Determine the (x, y) coordinate at the center of the cell enclosing the given text.  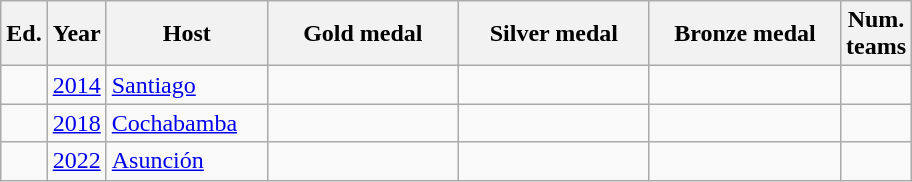
Year (76, 34)
2022 (76, 161)
Host (186, 34)
Asunción (186, 161)
Bronze medal (744, 34)
Gold medal (362, 34)
Santiago (186, 85)
Cochabamba (186, 123)
Num.teams (876, 34)
2014 (76, 85)
2018 (76, 123)
Ed. (24, 34)
Silver medal (554, 34)
